Extract the [x, y] coordinate from the center of the cell holding the provided text.  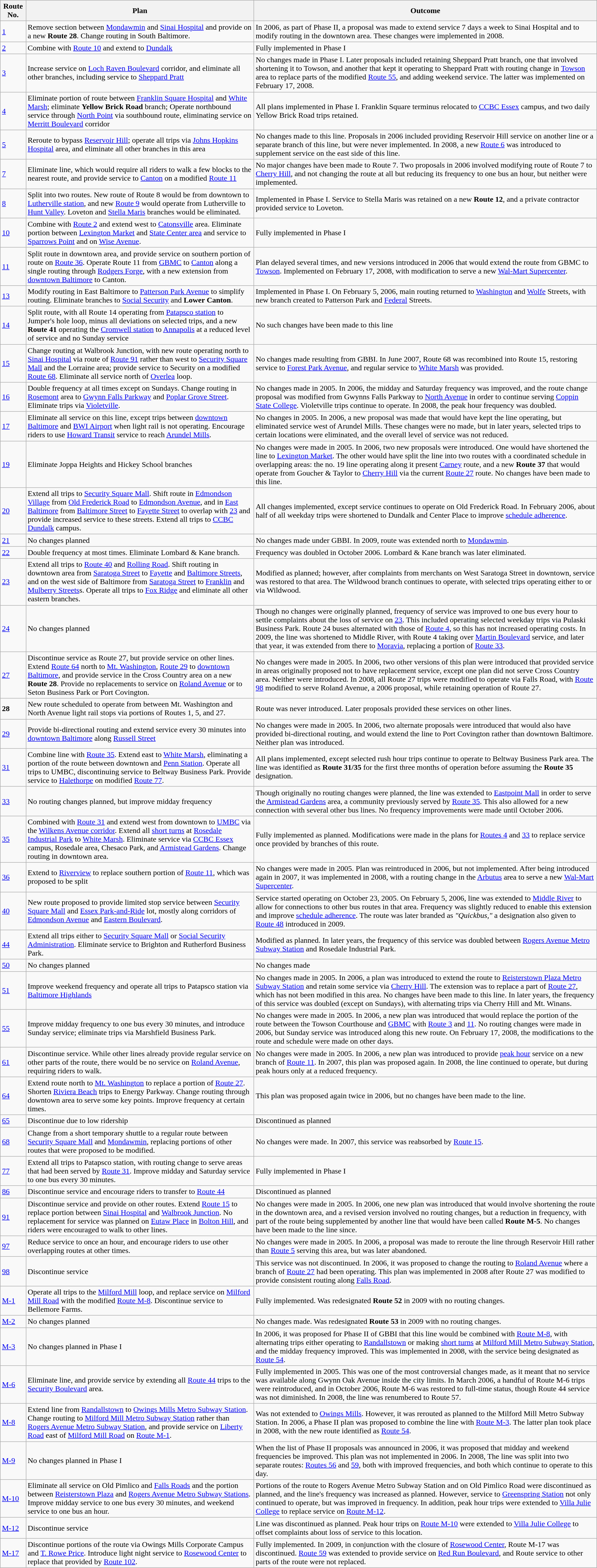
11 [13, 266]
20 [13, 511]
Reduce service to once an hour, and encourage riders to use other overlapping routes at other times. [140, 1246]
M-17 [13, 1553]
8 [13, 203]
51 [13, 991]
M-3 [13, 1347]
Eliminate line, and provide service by extending all Route 44 trips to the Security Boulevard area. [140, 1384]
Modify routing in East Baltimore to Patterson Park Avenue to simplify routing. Eliminate branches to Social Security and Lower Canton. [140, 296]
4 [13, 111]
10 [13, 233]
Combine with Route 10 and extend to Dundalk [140, 48]
Increase service on Loch Raven Boulevard corridor, and eliminate all other branches, including service to Sheppard Pratt [140, 73]
98 [13, 1271]
M-8 [13, 1423]
Improve midday frequency to one bus every 30 minutes, and introduce Sunday service; eliminate trips via Marshfield Business Park. [140, 1028]
Eliminate line, which would require all riders to walk a few blocks to the nearest route, and provide service to Canton on a modified Route 11 [140, 174]
35 [13, 839]
24 [13, 628]
Reroute to bypass Reservoir Hill; operate all trips via Johns Hopkins Hospital area, and eliminate all other branches in this area [140, 145]
68 [13, 1142]
All plans implemented in Phase I. Franklin Square terminus relocated to CCBC Essex campus, and two daily Yellow Brick Road trips retained. [425, 111]
97 [13, 1246]
M-6 [13, 1384]
91 [13, 1217]
Plan [140, 11]
This plan was proposed again twice in 2006, but no changes have been made to the line. [425, 1096]
15 [13, 363]
55 [13, 1028]
77 [13, 1171]
M-1 [13, 1301]
3 [13, 73]
61 [13, 1062]
Remove section between Mondawmin and Sinai Hospital and provide on a new Route 28. Change routing in South Baltimore. [140, 31]
Fully implemented. Was redesignated Route 52 in 2009 with no routing changes. [425, 1301]
New route scheduled to operate from between Mt. Washington and North Avenue light rail stops via portions of Routes 1, 5, and 27. [140, 709]
Route No. [13, 11]
No changes made under GBBI. In 2009, route was extended north to Mondawmin. [425, 540]
21 [13, 540]
M-2 [13, 1321]
22 [13, 552]
Improve weekend frequency and operate all trips to Patapsco station via Baltimore Highlands [140, 991]
33 [13, 801]
5 [13, 145]
Fully implemented as planned. Modifications were made in the plans for Routes 4 and 33 to replace service once provided by branches of this route. [425, 839]
Discontinue service and encourage riders to transfer to Route 44 [140, 1192]
14 [13, 325]
44 [13, 945]
Extend to Riverview to replace southern portion of Route 11, which was proposed to be split [140, 877]
No changes made. Was redesignated Route 53 in 2009 with no routing changes. [425, 1321]
Double frequency at most times. Eliminate Lombard & Kane branch. [140, 552]
16 [13, 397]
No routing changes planned, but improve midday frequency [140, 801]
Outcome [425, 11]
19 [13, 464]
Implemented in Phase I. Service to Stella Maris was retained on a new Route 12, and a private contractor provided service to Loveton. [425, 203]
M-9 [13, 1460]
50 [13, 965]
28 [13, 709]
Eliminate Joppa Heights and Hickey School branches [140, 464]
Route was never introduced. Later proposals provided these services on other lines. [425, 709]
No such changes have been made to this line [425, 325]
Frequency was doubled in October 2006. Lombard & Kane branch was later eliminated. [425, 552]
17 [13, 426]
M-10 [13, 1499]
23 [13, 582]
65 [13, 1121]
36 [13, 877]
31 [13, 767]
7 [13, 174]
13 [13, 296]
1 [13, 31]
Discontinue due to low ridership [140, 1121]
27 [13, 675]
Extend all trips either to Security Square Mall or Social Security Administration. Eliminate service to Brighton and Rutherford Business Park. [140, 945]
40 [13, 911]
Provide bi-directional routing and extend service every 30 minutes into downtown Baltimore along Russell Street [140, 734]
M-12 [13, 1528]
2 [13, 48]
No changes were made. In 2007, this service was reabsorbed by Route 15. [425, 1142]
86 [13, 1192]
No changes made [425, 965]
64 [13, 1096]
29 [13, 734]
